Determine the [x, y] coordinate at the center of the cell enclosing the given text.  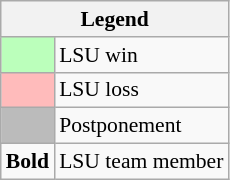
Postponement [141, 126]
LSU win [141, 55]
LSU loss [141, 90]
Bold [28, 162]
LSU team member [141, 162]
Legend [115, 19]
